Locate the cell with the specified text and output its [X, Y] center coordinate. 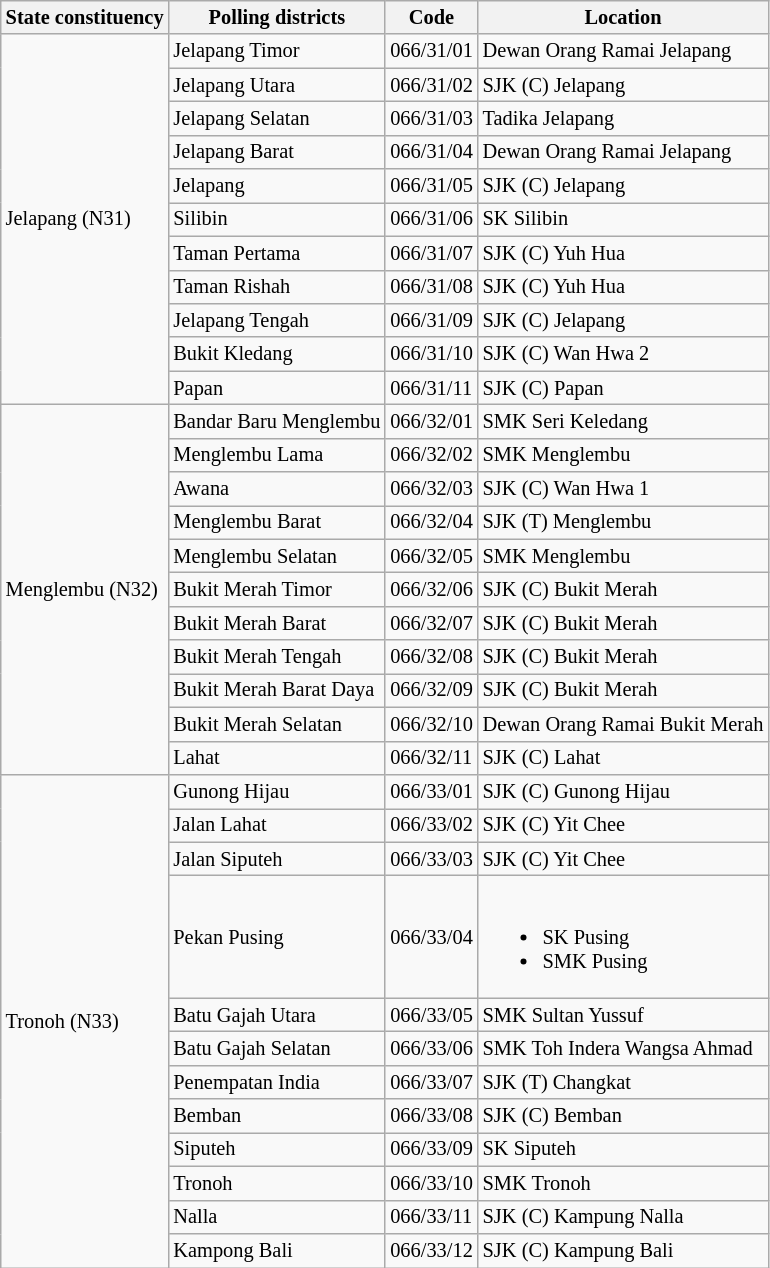
Polling districts [276, 17]
SMK Tronoh [624, 1183]
Kampong Bali [276, 1250]
066/31/09 [431, 320]
Lahat [276, 758]
Bukit Merah Barat [276, 623]
066/31/03 [431, 118]
SJK (T) Menglembu [624, 522]
066/32/09 [431, 690]
SK Silibin [624, 219]
Silibin [276, 219]
Menglembu Lama [276, 455]
Jelapang Utara [276, 85]
Bukit Merah Timor [276, 589]
066/33/02 [431, 825]
SMK Sultan Yussuf [624, 1015]
SJK (C) Wan Hwa 2 [624, 354]
Jelapang Barat [276, 152]
Bukit Merah Barat Daya [276, 690]
SJK (C) Kampung Bali [624, 1250]
Nalla [276, 1217]
066/31/05 [431, 186]
Batu Gajah Selatan [276, 1049]
066/31/02 [431, 85]
066/33/12 [431, 1250]
066/31/04 [431, 152]
Gunong Hijau [276, 791]
066/32/07 [431, 623]
SMK Toh Indera Wangsa Ahmad [624, 1049]
Bukit Kledang [276, 354]
Jelapang [276, 186]
SK Siputeh [624, 1149]
066/32/08 [431, 657]
066/31/10 [431, 354]
066/32/02 [431, 455]
Bemban [276, 1116]
Menglembu Barat [276, 522]
066/33/10 [431, 1183]
066/33/07 [431, 1082]
066/32/04 [431, 522]
066/31/01 [431, 51]
State constituency [85, 17]
Menglembu Selatan [276, 556]
Jelapang Selatan [276, 118]
066/31/06 [431, 219]
066/32/03 [431, 489]
Jelapang Timor [276, 51]
Jalan Siputeh [276, 859]
Jelapang Tengah [276, 320]
066/31/08 [431, 287]
SK PusingSMK Pusing [624, 936]
SJK (C) Lahat [624, 758]
066/32/10 [431, 724]
Tronoh [276, 1183]
Papan [276, 388]
Jelapang (N31) [85, 219]
066/33/06 [431, 1049]
066/32/06 [431, 589]
SJK (C) Papan [624, 388]
066/33/01 [431, 791]
Penempatan India [276, 1082]
Pekan Pusing [276, 936]
066/33/03 [431, 859]
SJK (T) Changkat [624, 1082]
Bukit Merah Selatan [276, 724]
066/32/11 [431, 758]
Taman Rishah [276, 287]
066/33/09 [431, 1149]
SMK Seri Keledang [624, 421]
Menglembu (N32) [85, 589]
066/33/11 [431, 1217]
Location [624, 17]
SJK (C) Kampung Nalla [624, 1217]
SJK (C) Gunong Hijau [624, 791]
066/31/11 [431, 388]
Dewan Orang Ramai Bukit Merah [624, 724]
Jalan Lahat [276, 825]
066/33/08 [431, 1116]
Siputeh [276, 1149]
066/33/05 [431, 1015]
Taman Pertama [276, 253]
Tadika Jelapang [624, 118]
066/33/04 [431, 936]
Bukit Merah Tengah [276, 657]
066/32/05 [431, 556]
SJK (C) Wan Hwa 1 [624, 489]
Awana [276, 489]
Batu Gajah Utara [276, 1015]
Tronoh (N33) [85, 1020]
Code [431, 17]
Bandar Baru Menglembu [276, 421]
066/31/07 [431, 253]
SJK (C) Bemban [624, 1116]
066/32/01 [431, 421]
